Return [X, Y] of the center of cell containing provided text 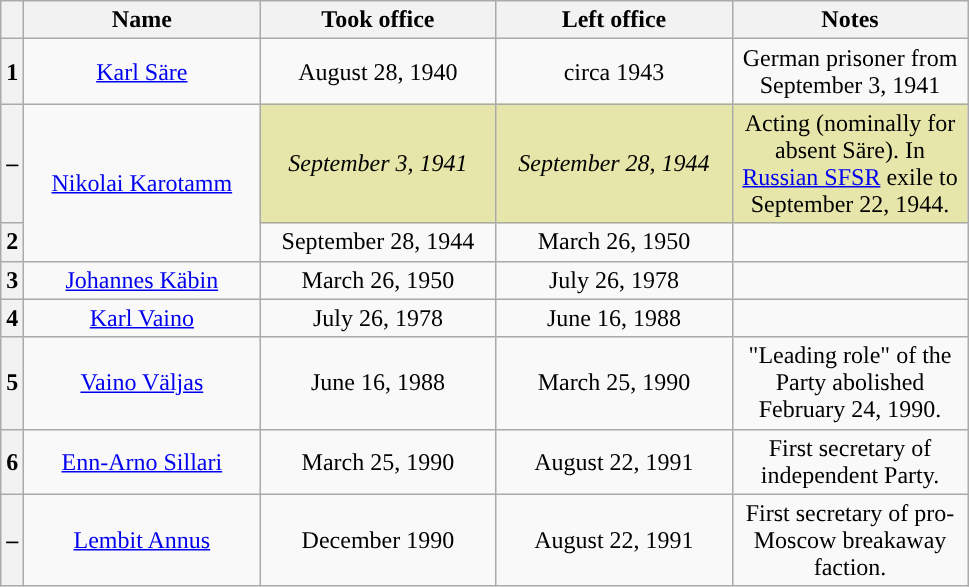
6 [12, 462]
Johannes Käbin [142, 280]
"Leading role" of the Party abolished February 24, 1990. [850, 383]
3 [12, 280]
Name [142, 20]
German prisoner from September 3, 1941 [850, 72]
Acting (nominally for absent Säre). In Russian SFSR exile to September 22, 1944. [850, 164]
Karl Vaino [142, 318]
Karl Säre [142, 72]
Took office [378, 20]
December 1990 [378, 540]
Left office [614, 20]
2 [12, 242]
Notes [850, 20]
Enn-Arno Sillari [142, 462]
First secretary of independent Party. [850, 462]
Vaino Väljas [142, 383]
August 28, 1940 [378, 72]
Lembit Annus [142, 540]
circa 1943 [614, 72]
First secretary of pro-Moscow breakaway faction. [850, 540]
5 [12, 383]
September 3, 1941 [378, 164]
4 [12, 318]
1 [12, 72]
Nikolai Karotamm [142, 182]
